From the cell containing the given text, extract its center point as (x, y) coordinate. 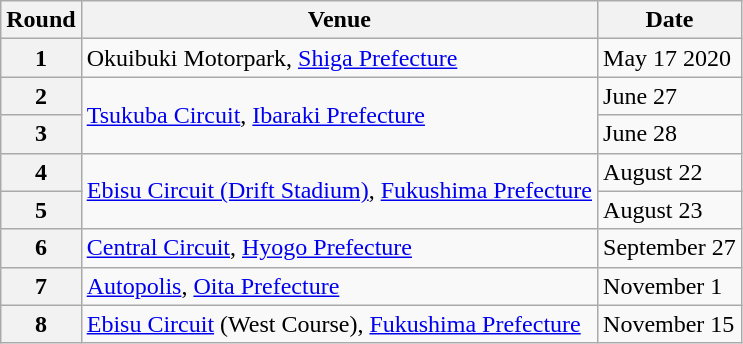
Ebisu Circuit (West Course), Fukushima Prefecture (339, 324)
6 (41, 248)
November 1 (670, 286)
4 (41, 172)
Autopolis, Oita Prefecture (339, 286)
May 17 2020 (670, 58)
Central Circuit, Hyogo Prefecture (339, 248)
Tsukuba Circuit, Ibaraki Prefecture (339, 115)
Okuibuki Motorpark, Shiga Prefecture (339, 58)
Ebisu Circuit (Drift Stadium), Fukushima Prefecture (339, 191)
5 (41, 210)
Venue (339, 20)
8 (41, 324)
August 23 (670, 210)
June 28 (670, 134)
2 (41, 96)
June 27 (670, 96)
September 27 (670, 248)
Date (670, 20)
3 (41, 134)
Round (41, 20)
November 15 (670, 324)
1 (41, 58)
7 (41, 286)
August 22 (670, 172)
